Return the (x, y) coordinate for the center point of the cell that contains the specified text.  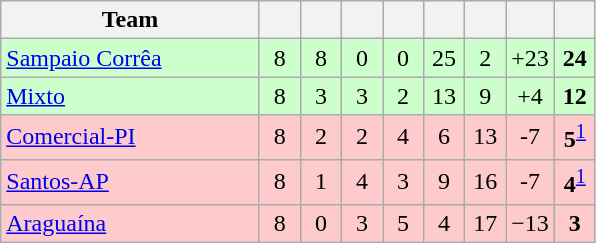
Team (130, 20)
16 (486, 182)
Araguaína (130, 223)
Sampaio Corrêa (130, 58)
12 (574, 96)
Comercial-PI (130, 138)
51 (574, 138)
5 (402, 223)
+4 (530, 96)
25 (444, 58)
Mixto (130, 96)
Santos-AP (130, 182)
41 (574, 182)
6 (444, 138)
24 (574, 58)
+23 (530, 58)
17 (486, 223)
−13 (530, 223)
1 (320, 182)
